Extract the [X, Y] coordinate from the center of the cell holding the provided text.  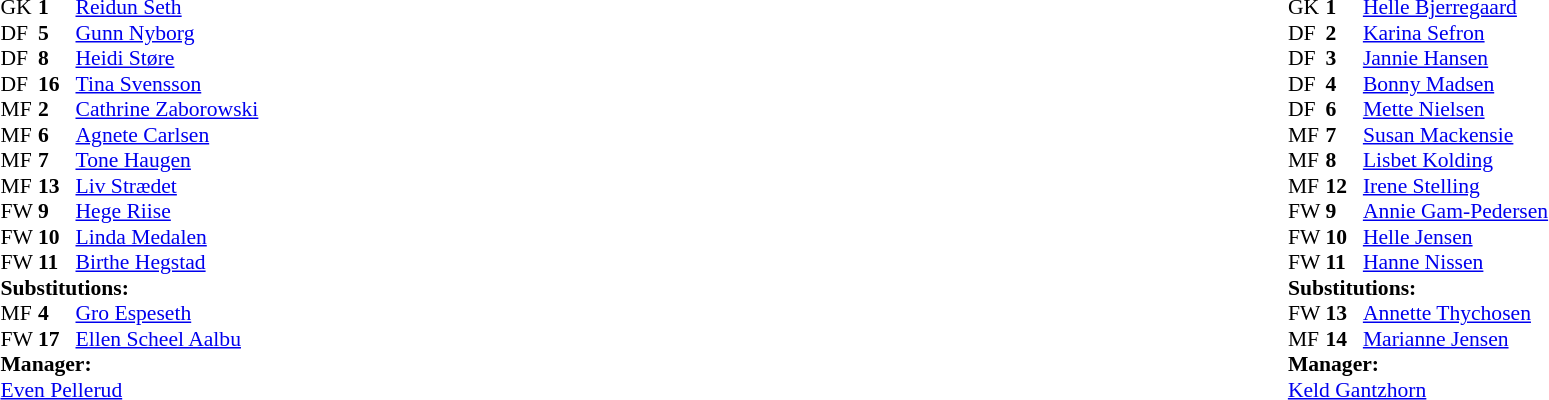
Tina Svensson [168, 84]
12 [1344, 186]
14 [1344, 339]
Gro Espeseth [168, 313]
Liv Strædet [168, 186]
Birthe Hegstad [168, 263]
17 [57, 339]
Heidi Støre [168, 59]
Susan Mackensie [1456, 135]
Hege Riise [168, 211]
Irene Stelling [1456, 186]
Bonny Madsen [1456, 84]
Karina Sefron [1456, 33]
Helle Jensen [1456, 237]
Jannie Hansen [1456, 59]
Cathrine Zaborowski [168, 109]
Agnete Carlsen [168, 135]
Ellen Scheel Aalbu [168, 339]
5 [57, 33]
Annie Gam-Pedersen [1456, 211]
Tone Haugen [168, 161]
Gunn Nyborg [168, 33]
Annette Thychosen [1456, 313]
Linda Medalen [168, 237]
Hanne Nissen [1456, 263]
Lisbet Kolding [1456, 161]
3 [1344, 59]
Mette Nielsen [1456, 109]
16 [57, 84]
Marianne Jensen [1456, 339]
